Scan for the cell matching the given text and deliver its [X, Y] coordinate at center. 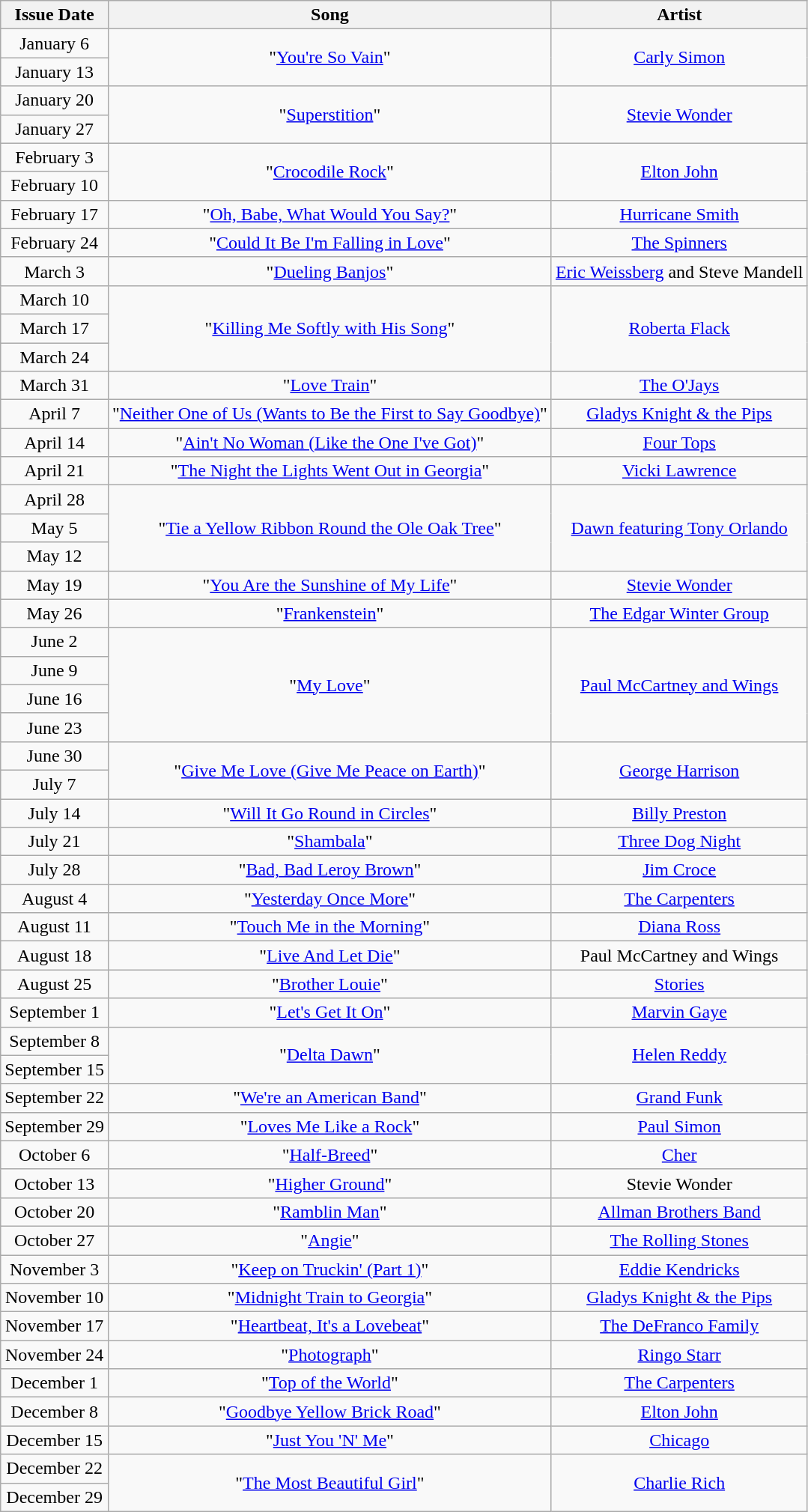
"Just You 'N' Me" [329, 1440]
September 1 [55, 1012]
"Goodbye Yellow Brick Road" [329, 1412]
November 17 [55, 1326]
"Give Me Love (Give Me Peace on Earth)" [329, 770]
"Angie" [329, 1240]
September 22 [55, 1098]
"Let's Get It On" [329, 1012]
"Brother Louie" [329, 984]
January 13 [55, 72]
Four Tops [679, 443]
Artist [679, 15]
"Ain't No Woman (Like the One I've Got)" [329, 443]
October 13 [55, 1183]
December 22 [55, 1469]
"Loves Me Like a Rock" [329, 1126]
July 28 [55, 870]
Billy Preston [679, 813]
"Love Train" [329, 386]
March 3 [55, 271]
"Will It Go Round in Circles" [329, 813]
Vicki Lawrence [679, 471]
November 10 [55, 1298]
"Dueling Banjos" [329, 271]
May 19 [55, 585]
"Half-Breed" [329, 1155]
"The Most Beautiful Girl" [329, 1483]
December 29 [55, 1497]
January 27 [55, 129]
The Spinners [679, 243]
Song [329, 15]
March 24 [55, 357]
August 18 [55, 956]
Ringo Starr [679, 1355]
"Bad, Bad Leroy Brown" [329, 870]
November 24 [55, 1355]
"Tie a Yellow Ribbon Round the Ole Oak Tree" [329, 528]
July 21 [55, 842]
Cher [679, 1155]
June 2 [55, 642]
Charlie Rich [679, 1483]
Roberta Flack [679, 328]
Carly Simon [679, 58]
Jim Croce [679, 870]
Eddie Kendricks [679, 1269]
"Touch Me in the Morning" [329, 927]
July 7 [55, 784]
February 10 [55, 186]
"You Are the Sunshine of My Life" [329, 585]
"Ramblin Man" [329, 1212]
February 3 [55, 157]
"Could It Be I'm Falling in Love" [329, 243]
Issue Date [55, 15]
"Live And Let Die" [329, 956]
Helen Reddy [679, 1055]
September 8 [55, 1041]
"Oh, Babe, What Would You Say?" [329, 214]
Marvin Gaye [679, 1012]
"Delta Dawn" [329, 1055]
March 31 [55, 386]
Paul Simon [679, 1126]
August 4 [55, 899]
February 17 [55, 214]
May 5 [55, 528]
December 15 [55, 1440]
January 20 [55, 100]
September 15 [55, 1069]
"Heartbeat, It's a Lovebeat" [329, 1326]
"Killing Me Softly with His Song" [329, 328]
The Rolling Stones [679, 1240]
Stories [679, 984]
"Frankenstein" [329, 613]
"Midnight Train to Georgia" [329, 1298]
August 25 [55, 984]
June 9 [55, 670]
February 24 [55, 243]
Allman Brothers Band [679, 1212]
"Top of the World" [329, 1383]
Diana Ross [679, 927]
"You're So Vain" [329, 58]
January 6 [55, 43]
"Neither One of Us (Wants to Be the First to Say Goodbye)" [329, 414]
May 26 [55, 613]
"Keep on Truckin' (Part 1)" [329, 1269]
April 28 [55, 500]
Grand Funk [679, 1098]
"Shambala" [329, 842]
Chicago [679, 1440]
Three Dog Night [679, 842]
November 3 [55, 1269]
The DeFranco Family [679, 1326]
April 21 [55, 471]
Eric Weissberg and Steve Mandell [679, 271]
Hurricane Smith [679, 214]
Dawn featuring Tony Orlando [679, 528]
"Superstition" [329, 115]
July 14 [55, 813]
October 27 [55, 1240]
December 1 [55, 1383]
"My Love" [329, 684]
May 12 [55, 556]
August 11 [55, 927]
April 7 [55, 414]
October 6 [55, 1155]
"Yesterday Once More" [329, 899]
March 17 [55, 328]
April 14 [55, 443]
"We're an American Band" [329, 1098]
George Harrison [679, 770]
June 23 [55, 727]
December 8 [55, 1412]
June 30 [55, 756]
The O'Jays [679, 386]
"The Night the Lights Went Out in Georgia" [329, 471]
"Crocodile Rock" [329, 171]
October 20 [55, 1212]
September 29 [55, 1126]
June 16 [55, 699]
"Photograph" [329, 1355]
The Edgar Winter Group [679, 613]
March 10 [55, 300]
"Higher Ground" [329, 1183]
